Provide the [x, y] coordinate of the cell's center where the given text is located.  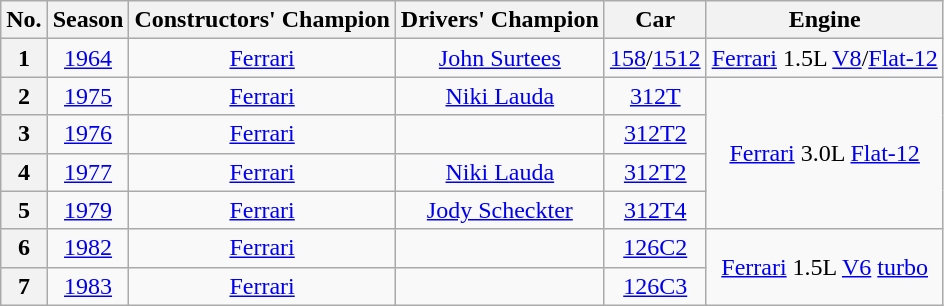
No. [24, 20]
1975 [88, 96]
1964 [88, 58]
Drivers' Champion [500, 20]
1977 [88, 172]
1 [24, 58]
126C3 [655, 286]
126C2 [655, 248]
6 [24, 248]
1982 [88, 248]
312T4 [655, 210]
312T [655, 96]
1983 [88, 286]
1976 [88, 134]
7 [24, 286]
John Surtees [500, 58]
2 [24, 96]
4 [24, 172]
Constructors' Champion [262, 20]
Car [655, 20]
Jody Scheckter [500, 210]
Engine [824, 20]
3 [24, 134]
1979 [88, 210]
5 [24, 210]
158/1512 [655, 58]
Ferrari 1.5L V6 turbo [824, 267]
Ferrari 3.0L Flat-12 [824, 153]
Ferrari 1.5L V8/Flat-12 [824, 58]
Season [88, 20]
